Locate the cell with the specified text and output its [x, y] center coordinate. 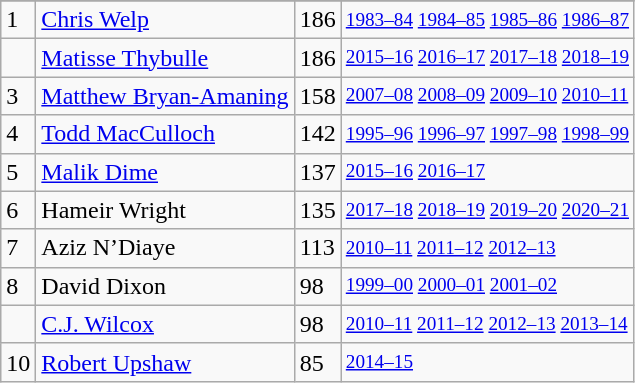
1999–00 2000–01 2001–02 [487, 286]
2017–18 2018–19 2019–20 2020–21 [487, 210]
1983–84 1984–85 1985–86 1986–87 [487, 20]
1 [18, 20]
142 [318, 134]
2010–11 2011–12 2012–13 2013–14 [487, 324]
10 [18, 362]
Chris Welp [165, 20]
Robert Upshaw [165, 362]
2007–08 2008–09 2009–10 2010–11 [487, 96]
135 [318, 210]
5 [18, 172]
Malik Dime [165, 172]
85 [318, 362]
1995–96 1996–97 1997–98 1998–99 [487, 134]
4 [18, 134]
Todd MacCulloch [165, 134]
6 [18, 210]
8 [18, 286]
Hameir Wright [165, 210]
3 [18, 96]
2010–11 2011–12 2012–13 [487, 248]
113 [318, 248]
7 [18, 248]
Aziz N’Diaye [165, 248]
137 [318, 172]
C.J. Wilcox [165, 324]
158 [318, 96]
David Dixon [165, 286]
2015–16 2016–17 2017–18 2018–19 [487, 58]
2014–15 [487, 362]
Matisse Thybulle [165, 58]
2015–16 2016–17 [487, 172]
Matthew Bryan-Amaning [165, 96]
